Determine the [X, Y] coordinate at the center of the cell enclosing the given text.  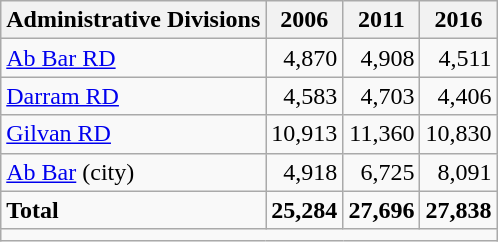
27,696 [382, 210]
Gilvan RD [134, 134]
10,830 [458, 134]
4,918 [304, 172]
4,511 [458, 58]
27,838 [458, 210]
Ab Bar (city) [134, 172]
10,913 [304, 134]
4,703 [382, 96]
2006 [304, 20]
4,406 [458, 96]
Total [134, 210]
Administrative Divisions [134, 20]
6,725 [382, 172]
8,091 [458, 172]
2011 [382, 20]
25,284 [304, 210]
2016 [458, 20]
11,360 [382, 134]
4,908 [382, 58]
Darram RD [134, 96]
Ab Bar RD [134, 58]
4,870 [304, 58]
4,583 [304, 96]
